Scan for the cell matching the given text and deliver its (x, y) coordinate at center. 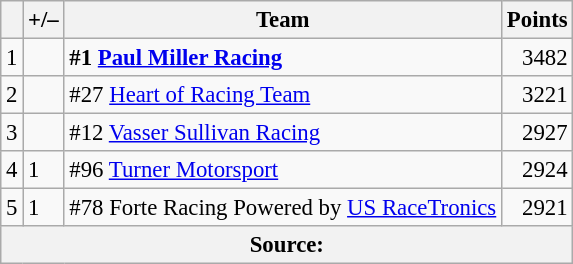
3221 (538, 95)
Team (283, 20)
2921 (538, 208)
#96 Turner Motorsport (283, 170)
3482 (538, 58)
5 (12, 208)
#1 Paul Miller Racing (283, 58)
#27 Heart of Racing Team (283, 95)
+/– (44, 20)
2 (12, 95)
Points (538, 20)
2924 (538, 170)
#12 Vasser Sullivan Racing (283, 133)
2927 (538, 133)
#78 Forte Racing Powered by US RaceTronics (283, 208)
Source: (287, 245)
3 (12, 133)
4 (12, 170)
